Scan for the cell matching the given text and deliver its (X, Y) coordinate at center. 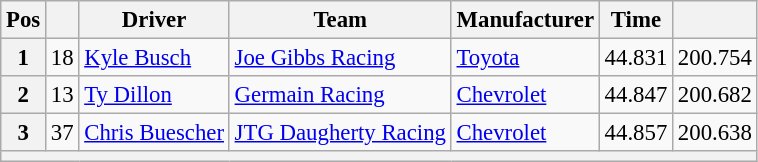
JTG Daugherty Racing (340, 133)
44.831 (636, 58)
37 (62, 133)
200.754 (716, 58)
Germain Racing (340, 95)
Toyota (525, 58)
44.857 (636, 133)
Pos (24, 20)
44.847 (636, 95)
13 (62, 95)
Time (636, 20)
200.638 (716, 133)
Team (340, 20)
Kyle Busch (154, 58)
1 (24, 58)
Ty Dillon (154, 95)
Chris Buescher (154, 133)
18 (62, 58)
3 (24, 133)
Manufacturer (525, 20)
Driver (154, 20)
200.682 (716, 95)
Joe Gibbs Racing (340, 58)
2 (24, 95)
